Identify which cell holds the provided text, then report its [x, y] central coordinate. 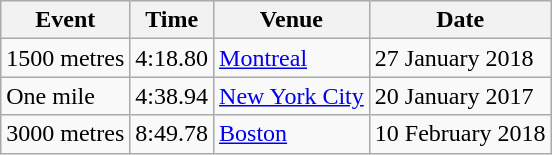
27 January 2018 [460, 58]
Time [172, 20]
Boston [292, 134]
4:18.80 [172, 58]
10 February 2018 [460, 134]
Event [66, 20]
One mile [66, 96]
3000 metres [66, 134]
Montreal [292, 58]
Venue [292, 20]
New York City [292, 96]
Date [460, 20]
20 January 2017 [460, 96]
4:38.94 [172, 96]
1500 metres [66, 58]
8:49.78 [172, 134]
